Pinpoint the cell where the given text exists, returning its (X, Y) midpoint coordinate. 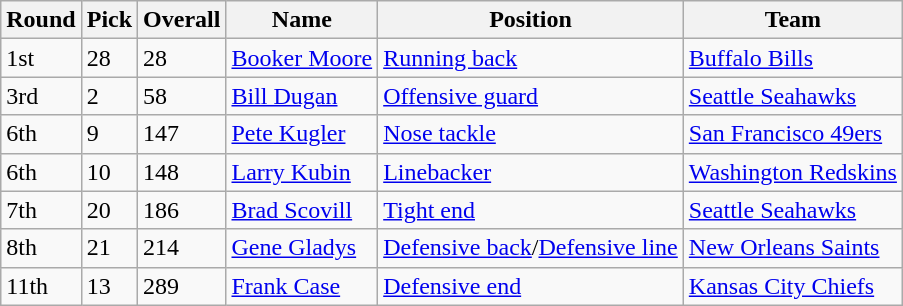
Bill Dugan (302, 96)
Gene Gladys (302, 248)
13 (109, 286)
8th (41, 248)
Overall (182, 20)
Larry Kubin (302, 172)
2 (109, 96)
147 (182, 134)
Running back (531, 58)
21 (109, 248)
186 (182, 210)
Defensive end (531, 286)
Brad Scovill (302, 210)
10 (109, 172)
214 (182, 248)
Linebacker (531, 172)
9 (109, 134)
1st (41, 58)
Kansas City Chiefs (792, 286)
Frank Case (302, 286)
Pick (109, 20)
20 (109, 210)
Name (302, 20)
3rd (41, 96)
Team (792, 20)
Offensive guard (531, 96)
Defensive back/Defensive line (531, 248)
58 (182, 96)
Washington Redskins (792, 172)
148 (182, 172)
Booker Moore (302, 58)
7th (41, 210)
Tight end (531, 210)
Position (531, 20)
Round (41, 20)
Buffalo Bills (792, 58)
11th (41, 286)
Nose tackle (531, 134)
New Orleans Saints (792, 248)
289 (182, 286)
San Francisco 49ers (792, 134)
Pete Kugler (302, 134)
